Find where the given text appears and provide that cell's center as [X, Y] coordinate. 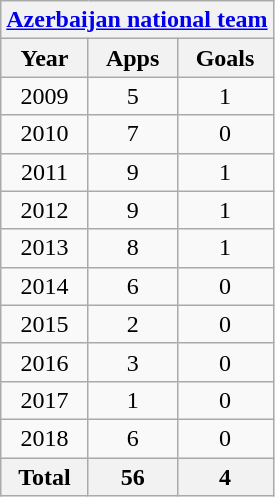
2012 [45, 210]
2013 [45, 248]
2011 [45, 172]
2014 [45, 286]
Azerbaijan national team [137, 20]
56 [132, 477]
2015 [45, 324]
2018 [45, 438]
3 [132, 362]
4 [225, 477]
Apps [132, 58]
7 [132, 134]
8 [132, 248]
2016 [45, 362]
2010 [45, 134]
Total [45, 477]
Year [45, 58]
5 [132, 96]
Goals [225, 58]
2009 [45, 96]
2 [132, 324]
2017 [45, 400]
